Detect which cell encompasses the target text, then output its [x, y] center coordinate. 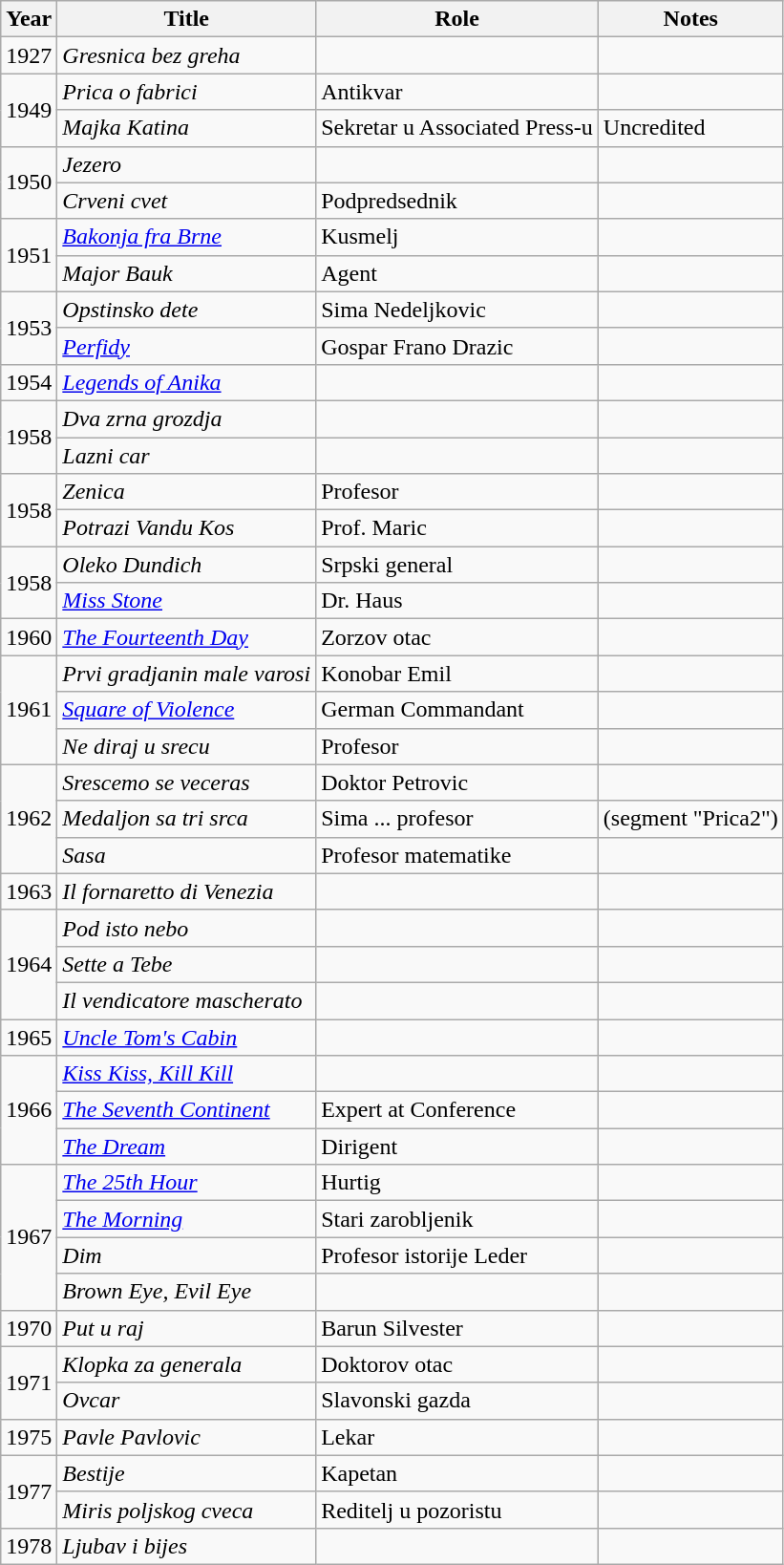
Srpski general [457, 565]
Perfidy [187, 346]
(segment "Prica2") [690, 819]
Kapetan [457, 1473]
Title [187, 19]
Kiss Kiss, Kill Kill [187, 1074]
1977 [29, 1491]
The Morning [187, 1219]
Dim [187, 1255]
Role [457, 19]
The Dream [187, 1147]
The Seventh Continent [187, 1110]
Crveni cvet [187, 201]
Sasa [187, 855]
Bakonja fra Brne [187, 237]
The Fourteenth Day [187, 637]
1962 [29, 819]
Ovcar [187, 1401]
Hurtig [457, 1183]
Uncle Tom's Cabin [187, 1037]
German Commandant [457, 710]
Expert at Conference [457, 1110]
Gospar Frano Drazic [457, 346]
Opstinsko dete [187, 310]
1965 [29, 1037]
Medaljon sa tri srca [187, 819]
1964 [29, 964]
Doktorov otac [457, 1364]
1950 [29, 182]
Square of Violence [187, 710]
Miss Stone [187, 601]
Prvi gradjanin male varosi [187, 674]
Bestije [187, 1473]
1971 [29, 1383]
1978 [29, 1546]
Dirigent [457, 1147]
1954 [29, 382]
1967 [29, 1237]
The 25th Hour [187, 1183]
Ljubav i bijes [187, 1546]
Profesor matematike [457, 855]
1949 [29, 110]
Dr. Haus [457, 601]
Sima Nedeljkovic [457, 310]
Ne diraj u srecu [187, 746]
Zorzov otac [457, 637]
Il fornaretto di Venezia [187, 891]
Il vendicatore mascherato [187, 1000]
Put u raj [187, 1328]
Antikvar [457, 92]
Podpredsednik [457, 201]
Lazni car [187, 456]
1966 [29, 1110]
Jezero [187, 164]
1963 [29, 891]
Stari zarobljenik [457, 1219]
Sima ... profesor [457, 819]
Pod isto nebo [187, 928]
Konobar Emil [457, 674]
Majka Katina [187, 128]
1953 [29, 328]
1960 [29, 637]
Agent [457, 273]
1961 [29, 710]
Brown Eye, Evil Eye [187, 1292]
Pavle Pavlovic [187, 1437]
Potrazi Vandu Kos [187, 528]
Legends of Anika [187, 382]
1951 [29, 255]
Uncredited [690, 128]
Zenica [187, 492]
Sekretar u Associated Press-u [457, 128]
Slavonski gazda [457, 1401]
Gresnica bez greha [187, 55]
Dva zrna grozdja [187, 418]
Srescemo se veceras [187, 782]
Barun Silvester [457, 1328]
Profesor istorije Leder [457, 1255]
1975 [29, 1437]
Prof. Maric [457, 528]
Doktor Petrovic [457, 782]
Prica o fabrici [187, 92]
Notes [690, 19]
Reditelj u pozoristu [457, 1510]
Klopka za generala [187, 1364]
Lekar [457, 1437]
1927 [29, 55]
Year [29, 19]
Major Bauk [187, 273]
Sette a Tebe [187, 964]
Miris poljskog cveca [187, 1510]
Oleko Dundich [187, 565]
Kusmelj [457, 237]
1970 [29, 1328]
